Output the (X, Y) coordinate of the center of the cell containing the given text.  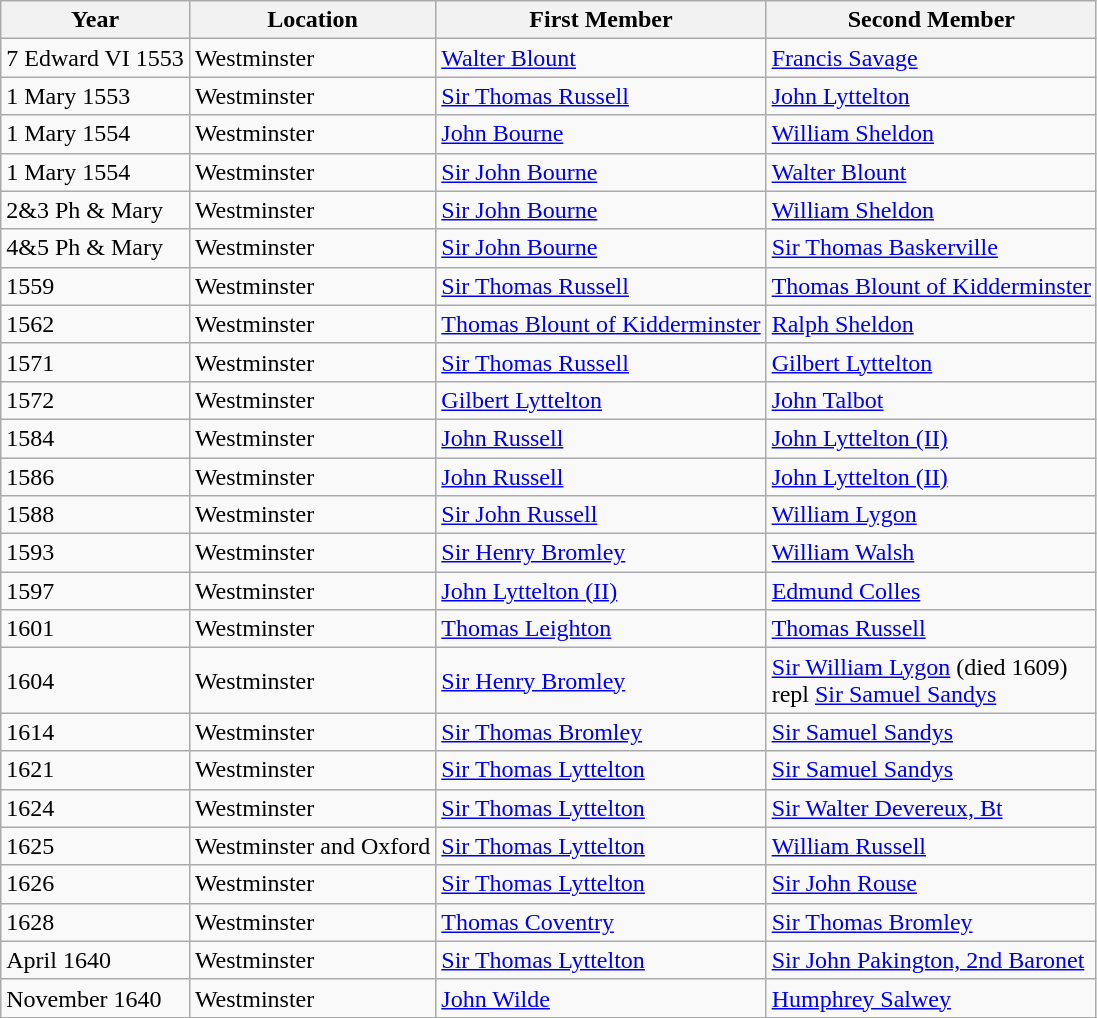
Year (96, 20)
John Lyttelton (931, 96)
Francis Savage (931, 58)
1628 (96, 922)
Thomas Leighton (601, 629)
1624 (96, 808)
1584 (96, 438)
1572 (96, 400)
Humphrey Salwey (931, 998)
1626 (96, 884)
2&3 Ph & Mary (96, 210)
November 1640 (96, 998)
1559 (96, 286)
1593 (96, 553)
Ralph Sheldon (931, 324)
1 Mary 1553 (96, 96)
First Member (601, 20)
Sir John Pakington, 2nd Baronet (931, 960)
William Russell (931, 846)
April 1640 (96, 960)
John Talbot (931, 400)
William Walsh (931, 553)
1614 (96, 732)
Thomas Russell (931, 629)
Sir John Russell (601, 515)
Location (312, 20)
1562 (96, 324)
Sir John Rouse (931, 884)
Thomas Coventry (601, 922)
Sir Thomas Baskerville (931, 248)
Sir Walter Devereux, Bt (931, 808)
William Lygon (931, 515)
John Wilde (601, 998)
1597 (96, 591)
1571 (96, 362)
Edmund Colles (931, 591)
1601 (96, 629)
Sir William Lygon (died 1609) repl Sir Samuel Sandys (931, 680)
Westminster and Oxford (312, 846)
John Bourne (601, 134)
1621 (96, 770)
1604 (96, 680)
1588 (96, 515)
7 Edward VI 1553 (96, 58)
4&5 Ph & Mary (96, 248)
1586 (96, 477)
Second Member (931, 20)
1625 (96, 846)
